From the cell containing the given text, extract its center point as (x, y) coordinate. 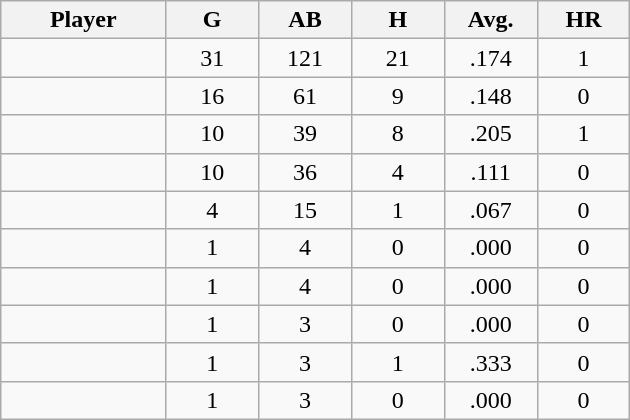
9 (398, 96)
61 (306, 96)
Player (84, 20)
.333 (490, 362)
.205 (490, 134)
Avg. (490, 20)
HR (584, 20)
16 (212, 96)
31 (212, 58)
15 (306, 210)
21 (398, 58)
121 (306, 58)
8 (398, 134)
.067 (490, 210)
36 (306, 172)
H (398, 20)
AB (306, 20)
.148 (490, 96)
.174 (490, 58)
G (212, 20)
.111 (490, 172)
39 (306, 134)
